Pinpoint the cell where the given text exists, returning its (X, Y) midpoint coordinate. 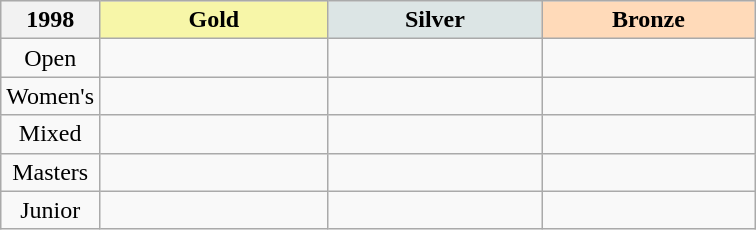
Gold (214, 20)
1998 (50, 20)
Women's (50, 96)
Mixed (50, 134)
Junior (50, 210)
Masters (50, 172)
Bronze (649, 20)
Silver (435, 20)
Open (50, 58)
